Capture the cell that displays the provided text and extract its [X, Y] central coordinate. 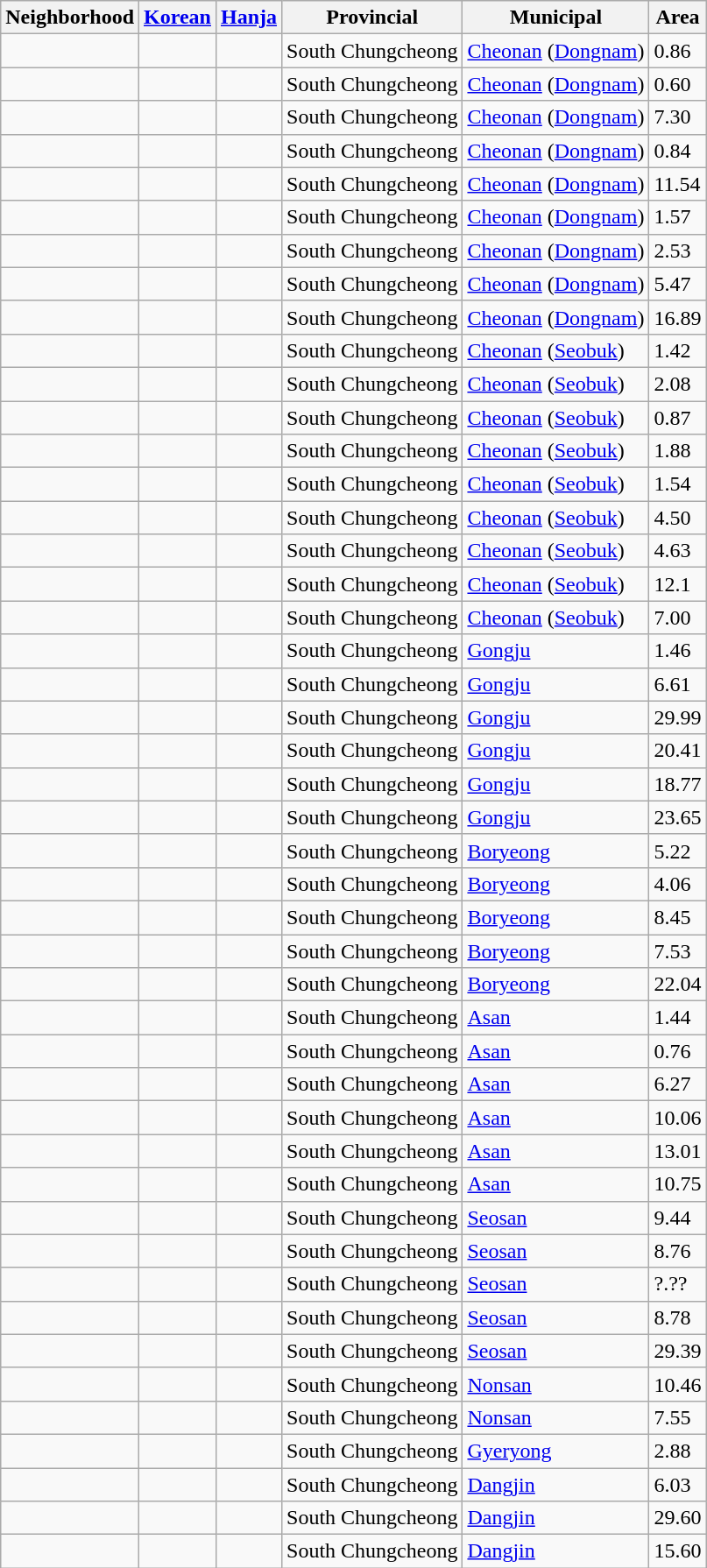
22.04 [678, 985]
6.27 [678, 1084]
0.86 [678, 51]
2.08 [678, 384]
4.06 [678, 884]
Area [678, 18]
4.63 [678, 551]
?.?? [678, 1284]
2.88 [678, 1451]
9.44 [678, 1218]
10.46 [678, 1384]
5.22 [678, 851]
10.75 [678, 1184]
12.1 [678, 584]
23.65 [678, 817]
11.54 [678, 184]
6.61 [678, 684]
29.99 [678, 717]
7.55 [678, 1417]
13.01 [678, 1151]
1.57 [678, 217]
7.00 [678, 618]
7.53 [678, 950]
Hanja [249, 18]
16.89 [678, 317]
Neighborhood [70, 18]
6.03 [678, 1485]
0.87 [678, 418]
0.76 [678, 1051]
8.78 [678, 1317]
29.60 [678, 1518]
0.84 [678, 151]
Provincial [372, 18]
Gyeryong [555, 1451]
10.06 [678, 1118]
18.77 [678, 784]
Municipal [555, 18]
20.41 [678, 751]
0.60 [678, 84]
1.42 [678, 350]
1.46 [678, 651]
15.60 [678, 1551]
1.88 [678, 451]
1.54 [678, 484]
8.76 [678, 1251]
2.53 [678, 251]
8.45 [678, 917]
7.30 [678, 117]
4.50 [678, 518]
1.44 [678, 1018]
29.39 [678, 1351]
Korean [178, 18]
5.47 [678, 284]
